Determine the [X, Y] coordinate at the center of the cell enclosing the given text.  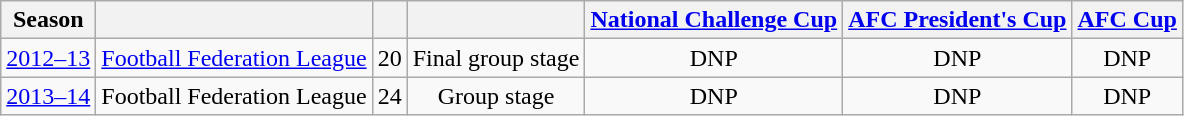
24 [390, 96]
AFC President's Cup [958, 20]
AFC Cup [1127, 20]
Season [48, 20]
National Challenge Cup [714, 20]
2013–14 [48, 96]
Group stage [496, 96]
Final group stage [496, 58]
20 [390, 58]
2012–13 [48, 58]
